Return the [x, y] coordinate for the center point of the cell that contains the specified text.  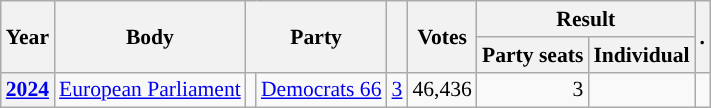
Votes [442, 36]
46,436 [442, 90]
Result [586, 19]
Party [316, 36]
2024 [28, 90]
Year [28, 36]
Party seats [532, 55]
Individual [641, 55]
. [703, 36]
European Parliament [150, 90]
Democrats 66 [322, 90]
Body [150, 36]
